Scan for the cell matching the given text and deliver its (x, y) coordinate at center. 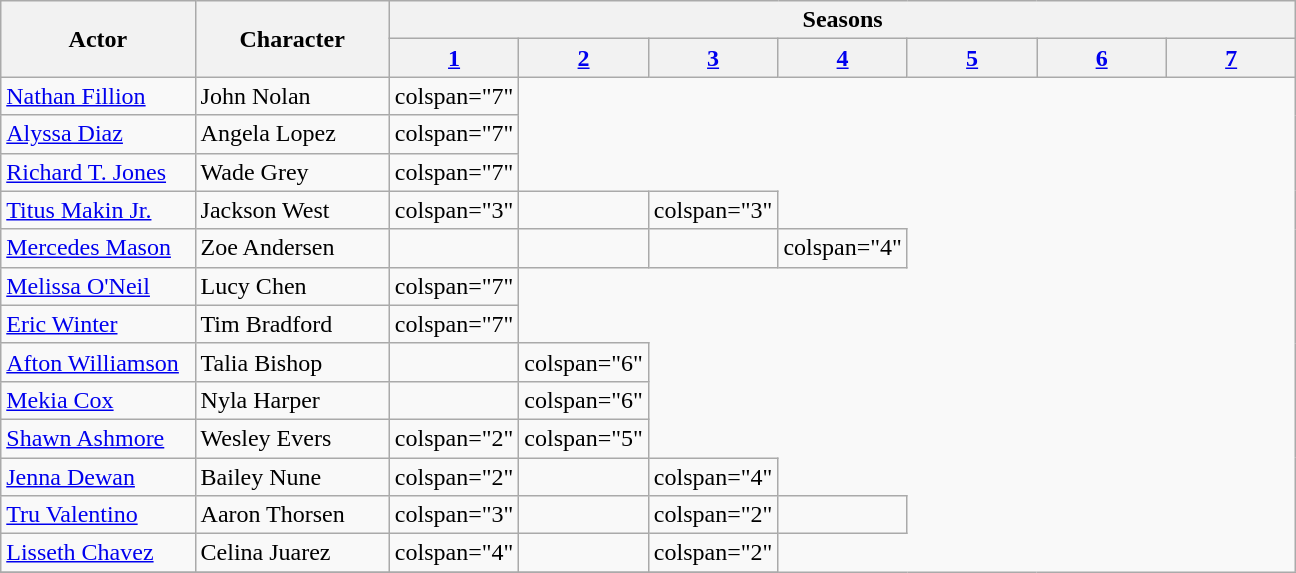
1 (454, 58)
Mercedes Mason (98, 248)
2 (584, 58)
Zoe Andersen (292, 248)
4 (843, 58)
Jackson West (292, 210)
Melissa O'Neil (98, 286)
5 (972, 58)
Talia Bishop (292, 362)
Celina Juarez (292, 553)
Angela Lopez (292, 134)
Alyssa Diaz (98, 134)
Aaron Thorsen (292, 515)
John Nolan (292, 96)
Lucy Chen (292, 286)
Seasons (842, 20)
Eric Winter (98, 324)
Tim Bradford (292, 324)
3 (713, 58)
Character (292, 39)
Lisseth Chavez (98, 553)
colspan="5" (584, 438)
Bailey Nune (292, 477)
Shawn Ashmore (98, 438)
Tru Valentino (98, 515)
Mekia Cox (98, 400)
Nathan Fillion (98, 96)
Richard T. Jones (98, 172)
Titus Makin Jr. (98, 210)
Jenna Dewan (98, 477)
Wade Grey (292, 172)
7 (1231, 58)
Wesley Evers (292, 438)
Actor (98, 39)
Nyla Harper (292, 400)
Afton Williamson (98, 362)
6 (1102, 58)
